Determine the (x, y) coordinate at the center of the cell enclosing the given text.  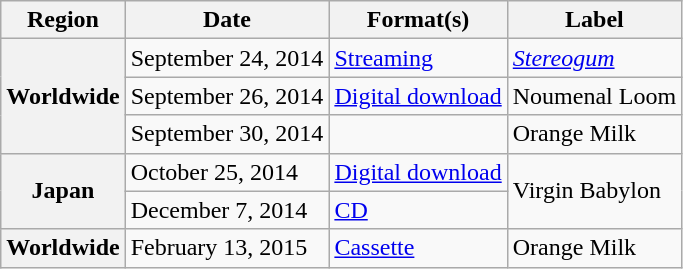
Format(s) (418, 20)
Region (63, 20)
CD (418, 210)
February 13, 2015 (227, 248)
Virgin Babylon (594, 191)
Noumenal Loom (594, 96)
Cassette (418, 248)
Label (594, 20)
September 24, 2014 (227, 58)
Japan (63, 191)
Stereogum (594, 58)
Streaming (418, 58)
October 25, 2014 (227, 172)
September 30, 2014 (227, 134)
Date (227, 20)
December 7, 2014 (227, 210)
September 26, 2014 (227, 96)
